Detect which cell encompasses the target text, then output its (X, Y) center coordinate. 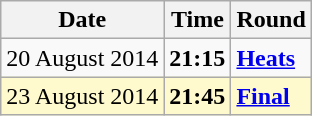
20 August 2014 (82, 58)
Time (198, 20)
Round (271, 20)
21:45 (198, 96)
23 August 2014 (82, 96)
Date (82, 20)
21:15 (198, 58)
Final (271, 96)
Heats (271, 58)
